Identify which cell holds the provided text, then report its [X, Y] central coordinate. 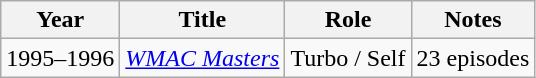
Notes [473, 20]
Year [60, 20]
Turbo / Self [348, 58]
23 episodes [473, 58]
1995–1996 [60, 58]
Role [348, 20]
Title [202, 20]
WMAC Masters [202, 58]
